Find where the given text appears and provide that cell's center as [X, Y] coordinate. 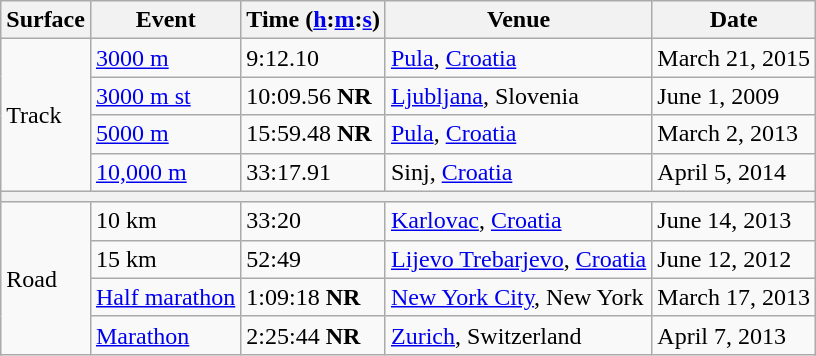
Event [165, 20]
Zurich, Switzerland [518, 335]
June 12, 2012 [734, 259]
Date [734, 20]
33:17.91 [314, 172]
Track [46, 115]
Road [46, 278]
Sinj, Croatia [518, 172]
10 km [165, 221]
3000 m [165, 58]
June 1, 2009 [734, 96]
3000 m st [165, 96]
March 17, 2013 [734, 297]
Surface [46, 20]
15 km [165, 259]
52:49 [314, 259]
Marathon [165, 335]
Lijevo Trebarjevo, Croatia [518, 259]
June 14, 2013 [734, 221]
Venue [518, 20]
Time (h:m:s) [314, 20]
2:25:44 NR [314, 335]
April 5, 2014 [734, 172]
10:09.56 NR [314, 96]
9:12.10 [314, 58]
March 21, 2015 [734, 58]
Half marathon [165, 297]
10,000 m [165, 172]
33:20 [314, 221]
Karlovac, Croatia [518, 221]
April 7, 2013 [734, 335]
5000 m [165, 134]
Ljubljana, Slovenia [518, 96]
New York City, New York [518, 297]
1:09:18 NR [314, 297]
15:59.48 NR [314, 134]
March 2, 2013 [734, 134]
